Scan for the cell matching the given text and deliver its (X, Y) coordinate at center. 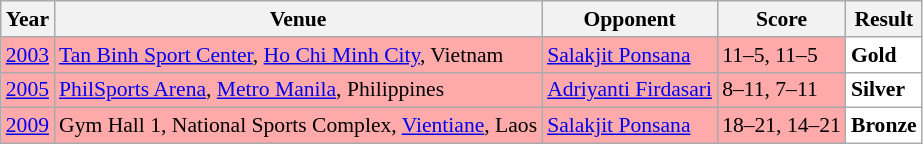
11–5, 11–5 (782, 55)
2009 (28, 126)
Venue (298, 19)
2003 (28, 55)
PhilSports Arena, Metro Manila, Philippines (298, 90)
Tan Binh Sport Center, Ho Chi Minh City, Vietnam (298, 55)
Adriyanti Firdasari (630, 90)
Year (28, 19)
8–11, 7–11 (782, 90)
Result (884, 19)
Opponent (630, 19)
18–21, 14–21 (782, 126)
Gym Hall 1, National Sports Complex, Vientiane, Laos (298, 126)
Gold (884, 55)
Score (782, 19)
2005 (28, 90)
Silver (884, 90)
Bronze (884, 126)
